Provide the (X, Y) coordinate of the cell's center where the given text is located.  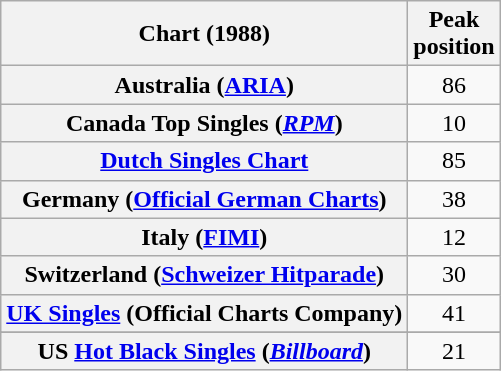
21 (454, 351)
Switzerland (Schweizer Hitparade) (204, 275)
UK Singles (Official Charts Company) (204, 313)
Dutch Singles Chart (204, 161)
41 (454, 313)
12 (454, 237)
US Hot Black Singles (Billboard) (204, 351)
Germany (Official German Charts) (204, 199)
Canada Top Singles (RPM) (204, 123)
30 (454, 275)
85 (454, 161)
Chart (1988) (204, 34)
Peakposition (454, 34)
10 (454, 123)
86 (454, 85)
38 (454, 199)
Italy (FIMI) (204, 237)
Australia (ARIA) (204, 85)
